Detect which cell encompasses the target text, then output its (x, y) center coordinate. 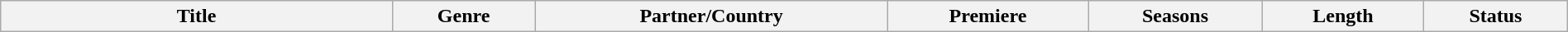
Title (197, 16)
Seasons (1176, 16)
Length (1343, 16)
Status (1496, 16)
Genre (463, 16)
Partner/Country (711, 16)
Premiere (987, 16)
